Return (x, y) of the center of cell containing provided text 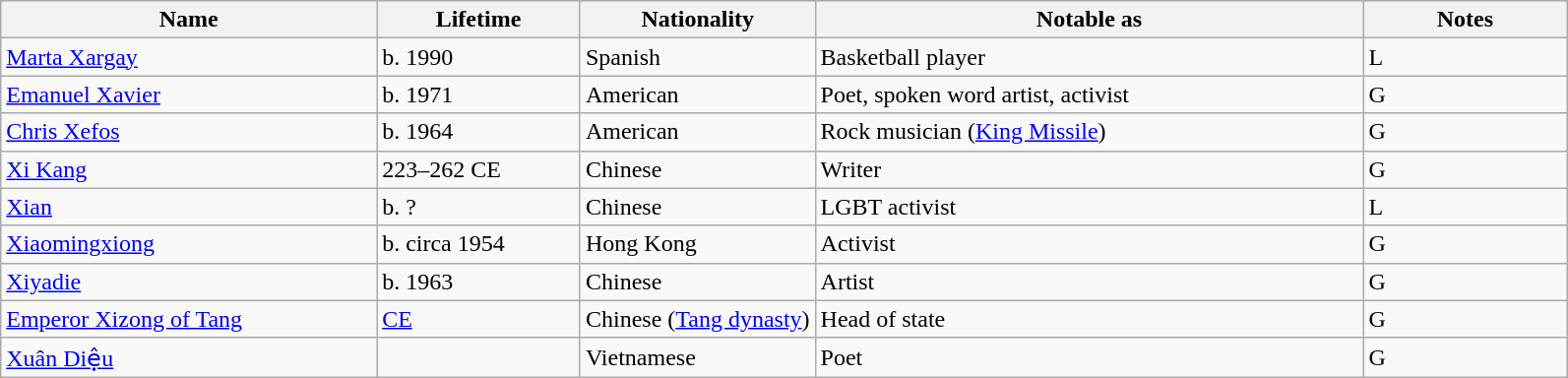
Chinese (Tang dynasty) (697, 319)
Notable as (1089, 20)
Vietnamese (697, 357)
b. 1963 (478, 282)
Activist (1089, 244)
Notes (1465, 20)
Head of state (1089, 319)
CE (478, 319)
Writer (1089, 169)
Rock musician (King Missile) (1089, 132)
LGBT activist (1089, 207)
Artist (1089, 282)
Xiyadie (189, 282)
Hong Kong (697, 244)
Nationality (697, 20)
Poet, spoken word artist, activist (1089, 94)
Xi Kang (189, 169)
Xuân Diệu (189, 357)
Xiaomingxiong (189, 244)
Basketball player (1089, 57)
223–262 CE (478, 169)
b. 1990 (478, 57)
Emperor Xizong of Tang (189, 319)
b. 1971 (478, 94)
b. circa 1954 (478, 244)
Chris Xefos (189, 132)
b. ? (478, 207)
Xian (189, 207)
b. 1964 (478, 132)
Marta Xargay (189, 57)
Name (189, 20)
Poet (1089, 357)
Lifetime (478, 20)
Emanuel Xavier (189, 94)
Spanish (697, 57)
